Find where the given text appears and provide that cell's center as [X, Y] coordinate. 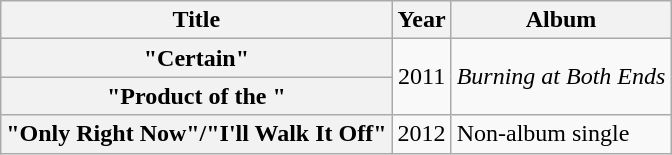
"Certain" [196, 58]
Year [422, 20]
Album [561, 20]
2012 [422, 134]
"Product of the " [196, 96]
Title [196, 20]
Non-album single [561, 134]
2011 [422, 77]
"Only Right Now"/"I'll Walk It Off" [196, 134]
Burning at Both Ends [561, 77]
